Detect which cell encompasses the target text, then output its [x, y] center coordinate. 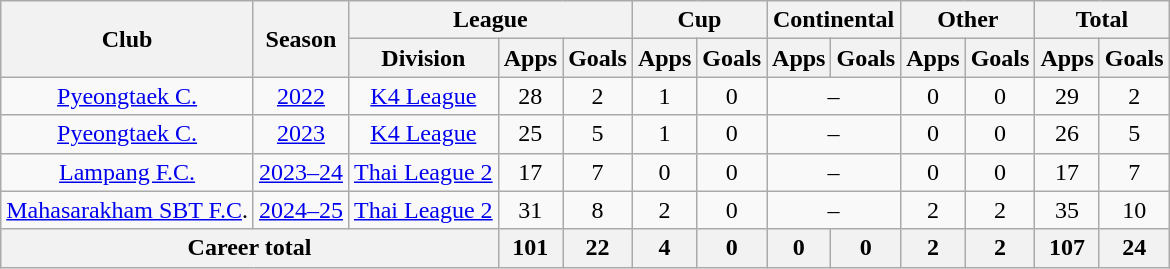
28 [530, 96]
Other [968, 20]
2022 [300, 96]
10 [1134, 210]
26 [1067, 134]
2023–24 [300, 172]
2024–25 [300, 210]
Career total [250, 248]
22 [598, 248]
24 [1134, 248]
Club [128, 39]
101 [530, 248]
107 [1067, 248]
Total [1102, 20]
Season [300, 39]
31 [530, 210]
8 [598, 210]
2023 [300, 134]
Cup [699, 20]
35 [1067, 210]
29 [1067, 96]
Division [423, 58]
Lampang F.C. [128, 172]
4 [664, 248]
League [490, 20]
Mahasarakham SBT F.C. [128, 210]
25 [530, 134]
Continental [834, 20]
